Detect which cell encompasses the target text, then output its (x, y) center coordinate. 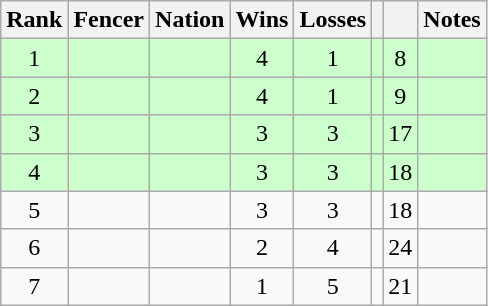
Notes (452, 20)
6 (34, 248)
Nation (190, 20)
Losses (333, 20)
21 (400, 286)
Rank (34, 20)
8 (400, 58)
Fencer (109, 20)
9 (400, 96)
7 (34, 286)
24 (400, 248)
Wins (262, 20)
17 (400, 134)
